Extract the (X, Y) coordinate from the center of the cell holding the provided text.  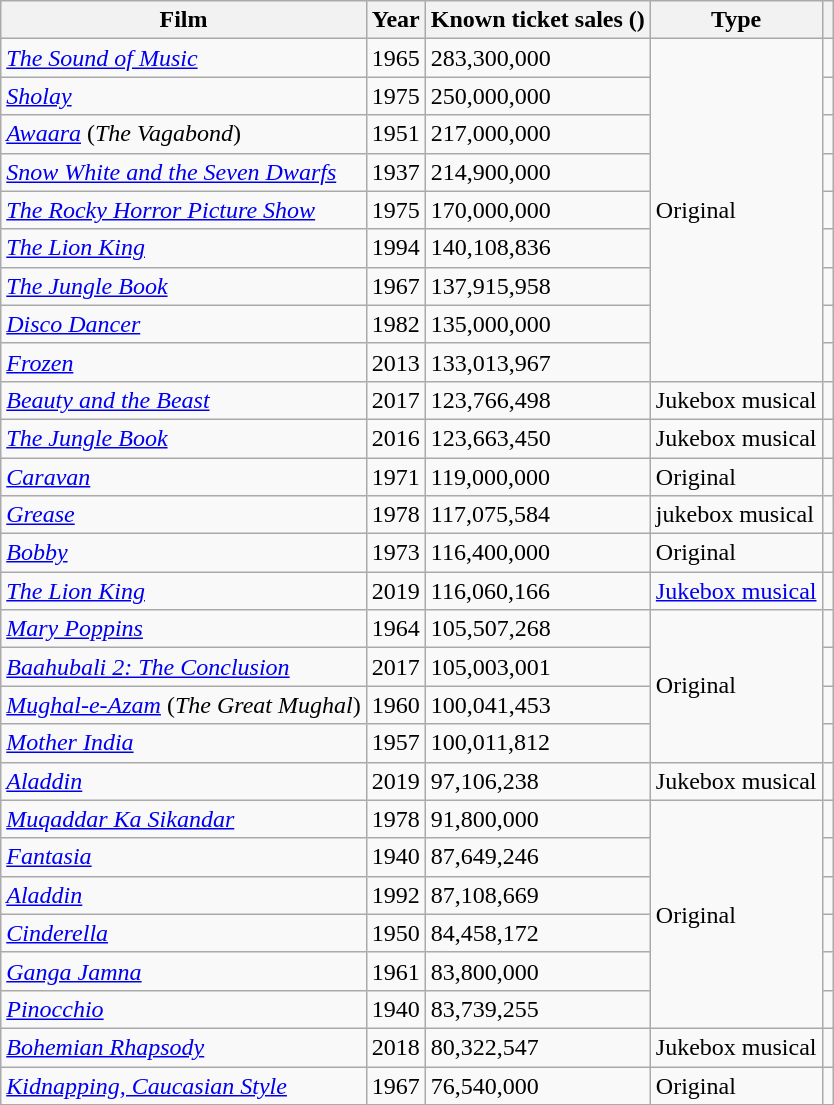
91,800,000 (538, 819)
2018 (396, 1047)
217,000,000 (538, 134)
Beauty and the Beast (184, 400)
100,041,453 (538, 705)
Film (184, 20)
116,060,166 (538, 591)
Mary Poppins (184, 629)
1937 (396, 172)
jukebox musical (736, 515)
The Sound of Music (184, 58)
1950 (396, 933)
170,000,000 (538, 210)
76,540,000 (538, 1085)
Mughal-e-Azam (The Great Mughal) (184, 705)
116,400,000 (538, 553)
1960 (396, 705)
Pinocchio (184, 1009)
1994 (396, 248)
Muqaddar Ka Sikandar (184, 819)
Caravan (184, 477)
1951 (396, 134)
Bohemian Rhapsody (184, 1047)
100,011,812 (538, 743)
1971 (396, 477)
2016 (396, 438)
Snow White and the Seven Dwarfs (184, 172)
133,013,967 (538, 362)
Mother India (184, 743)
105,507,268 (538, 629)
87,649,246 (538, 857)
1961 (396, 971)
Frozen (184, 362)
Type (736, 20)
117,075,584 (538, 515)
250,000,000 (538, 96)
283,300,000 (538, 58)
1964 (396, 629)
Grease (184, 515)
The Rocky Horror Picture Show (184, 210)
83,800,000 (538, 971)
84,458,172 (538, 933)
137,915,958 (538, 286)
Ganga Jamna (184, 971)
105,003,001 (538, 667)
80,322,547 (538, 1047)
1973 (396, 553)
119,000,000 (538, 477)
Fantasia (184, 857)
Disco Dancer (184, 324)
140,108,836 (538, 248)
Awaara (The Vagabond) (184, 134)
123,663,450 (538, 438)
Sholay (184, 96)
83,739,255 (538, 1009)
2013 (396, 362)
135,000,000 (538, 324)
214,900,000 (538, 172)
1992 (396, 895)
Bobby (184, 553)
123,766,498 (538, 400)
1982 (396, 324)
1965 (396, 58)
Year (396, 20)
Kidnapping, Caucasian Style (184, 1085)
1957 (396, 743)
Known ticket sales () (538, 20)
Cinderella (184, 933)
97,106,238 (538, 781)
Baahubali 2: The Conclusion (184, 667)
87,108,669 (538, 895)
